Detect which cell encompasses the target text, then output its [X, Y] center coordinate. 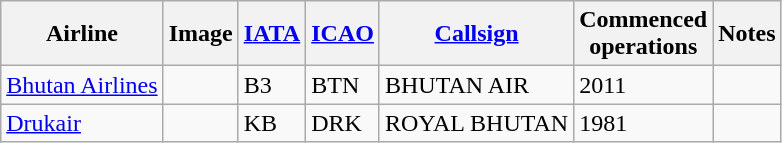
Airline [82, 34]
Notes [747, 34]
Callsign [476, 34]
1981 [644, 123]
B3 [272, 85]
2011 [644, 85]
IATA [272, 34]
Bhutan Airlines [82, 85]
ICAO [343, 34]
DRK [343, 123]
ROYAL BHUTAN [476, 123]
BTN [343, 85]
BHUTAN AIR [476, 85]
Drukair [82, 123]
Commencedoperations [644, 34]
KB [272, 123]
Image [200, 34]
